For the text-containing cell, return its midpoint in (x, y) coordinate format. 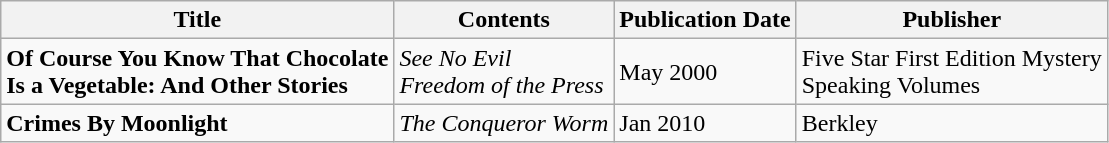
Title (198, 20)
May 2000 (705, 72)
Five Star First Edition MysterySpeaking Volumes (952, 72)
Contents (504, 20)
Berkley (952, 123)
Publication Date (705, 20)
See No EvilFreedom of the Press (504, 72)
Publisher (952, 20)
Jan 2010 (705, 123)
The Conqueror Worm (504, 123)
Crimes By Moonlight (198, 123)
Of Course You Know That ChocolateIs a Vegetable: And Other Stories (198, 72)
